Output the [x, y] coordinate of the center of the cell containing the given text.  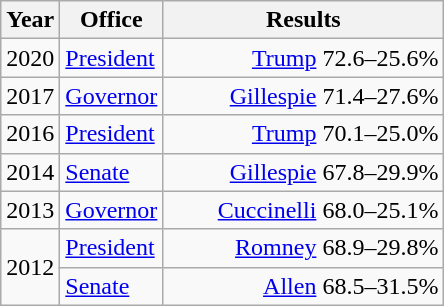
Allen 68.5–31.5% [304, 286]
Gillespie 67.8–29.9% [304, 172]
Office [112, 20]
2020 [30, 58]
2014 [30, 172]
Year [30, 20]
Cuccinelli 68.0–25.1% [304, 210]
2017 [30, 96]
Trump 72.6–25.6% [304, 58]
Trump 70.1–25.0% [304, 134]
Results [304, 20]
2013 [30, 210]
Romney 68.9–29.8% [304, 248]
2012 [30, 267]
2016 [30, 134]
Gillespie 71.4–27.6% [304, 96]
